Locate the cell with the specified text and output its [X, Y] center coordinate. 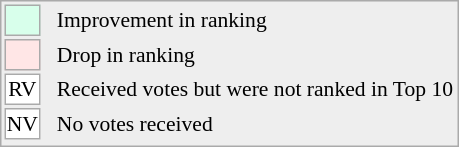
RV [22, 90]
Received votes but were not ranked in Top 10 [254, 90]
Improvement in ranking [254, 20]
No votes received [254, 124]
Drop in ranking [254, 55]
NV [22, 124]
